Search for the cell housing the specified text and yield its (X, Y) center coordinate. 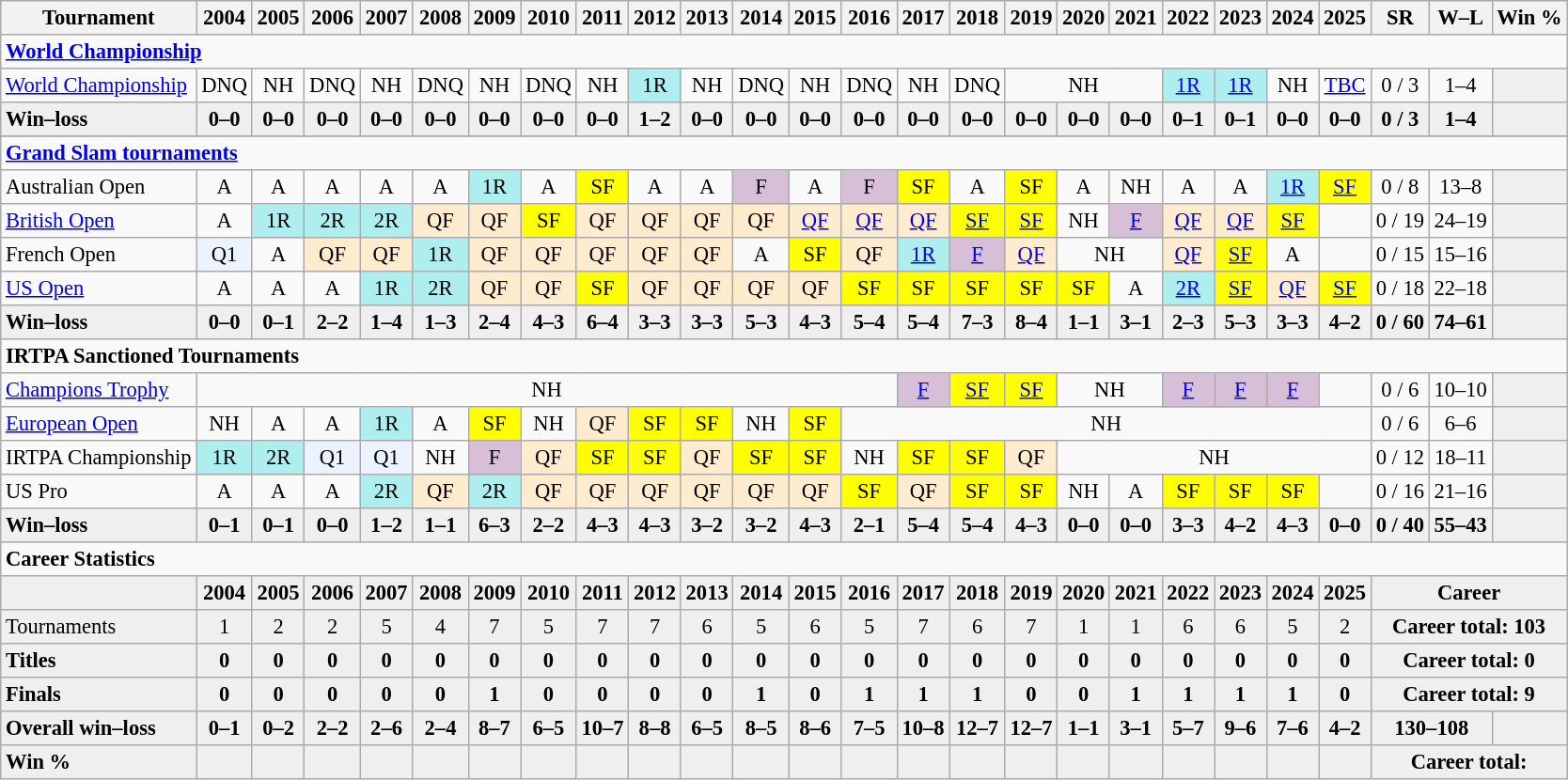
IRTPA Championship (99, 458)
74–61 (1461, 322)
18–11 (1461, 458)
Career (1468, 593)
10–10 (1461, 390)
Grand Slam tournaments (784, 153)
Finals (99, 694)
0 / 16 (1400, 491)
21–16 (1461, 491)
Career total: 0 (1468, 661)
Career total: 9 (1468, 694)
9–6 (1241, 728)
0 / 40 (1400, 525)
Champions Trophy (99, 390)
8–5 (761, 728)
Career Statistics (784, 559)
0 / 15 (1400, 255)
2–6 (386, 728)
0 / 8 (1400, 187)
6–6 (1461, 424)
W–L (1461, 18)
5–7 (1188, 728)
Australian Open (99, 187)
7–6 (1293, 728)
SR (1400, 18)
Tournaments (99, 627)
10–8 (923, 728)
15–16 (1461, 255)
Career total: (1468, 762)
US Pro (99, 491)
8–6 (815, 728)
8–7 (494, 728)
2–3 (1188, 322)
British Open (99, 221)
24–19 (1461, 221)
European Open (99, 424)
13–8 (1461, 187)
4 (440, 627)
IRTPA Sanctioned Tournaments (784, 356)
TBC (1345, 86)
US Open (99, 289)
0 / 18 (1400, 289)
2–1 (869, 525)
55–43 (1461, 525)
8–8 (655, 728)
6–3 (494, 525)
Career total: 103 (1468, 627)
Tournament (99, 18)
Overall win–loss (99, 728)
Titles (99, 661)
French Open (99, 255)
8–4 (1031, 322)
0 / 12 (1400, 458)
7–3 (978, 322)
6–4 (603, 322)
0 / 19 (1400, 221)
7–5 (869, 728)
22–18 (1461, 289)
0–2 (278, 728)
10–7 (603, 728)
1–3 (440, 322)
130–108 (1431, 728)
0 / 60 (1400, 322)
